Find where the given text appears and provide that cell's center as (x, y) coordinate. 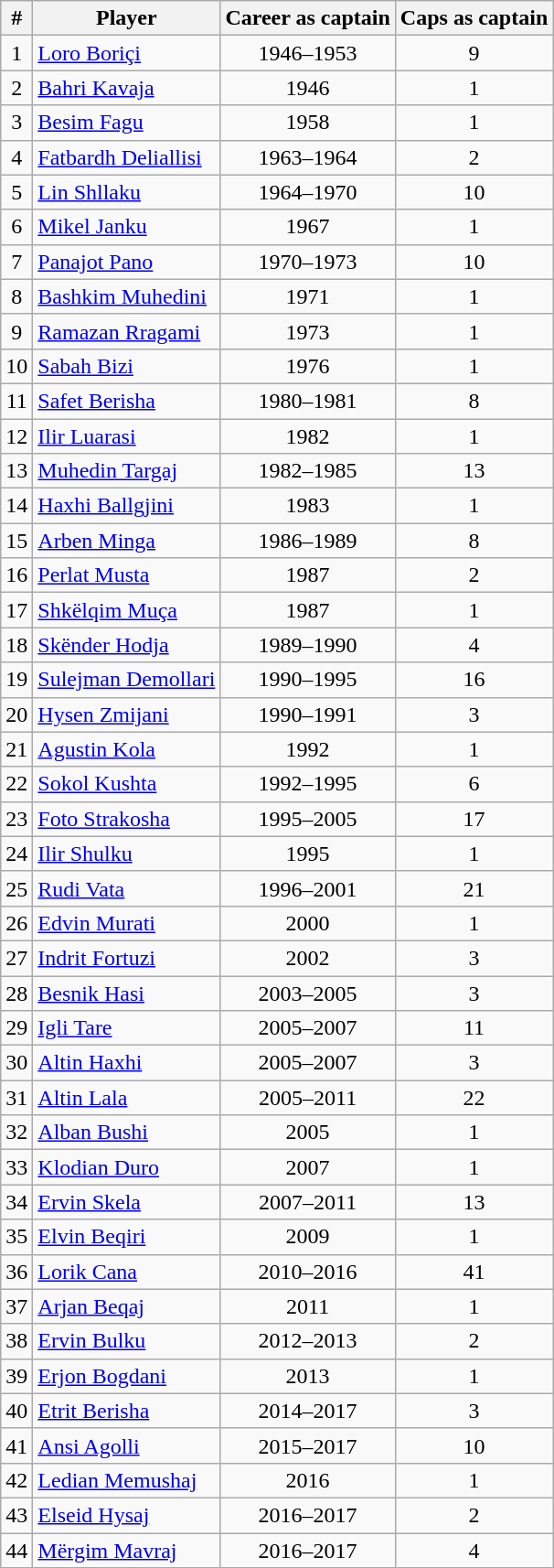
Ervin Skela (126, 1202)
Perlat Musta (126, 575)
Sulejman Demollari (126, 680)
Erjon Bogdani (126, 1376)
Etrit Berisha (126, 1411)
1967 (307, 227)
Rudi Vata (126, 888)
1995–2005 (307, 819)
37 (16, 1306)
2014–2017 (307, 1411)
30 (16, 1063)
2002 (307, 958)
43 (16, 1515)
Player (126, 18)
2005–2011 (307, 1098)
Ervin Bulku (126, 1341)
1980–1981 (307, 401)
1982 (307, 436)
2009 (307, 1237)
2010–2016 (307, 1272)
2015–2017 (307, 1445)
Caps as captain (474, 18)
Lin Shllaku (126, 192)
Agustin Kola (126, 749)
42 (16, 1480)
2007–2011 (307, 1202)
Bashkim Muhedini (126, 296)
1958 (307, 123)
Panajot Pano (126, 262)
2000 (307, 923)
Mikel Janku (126, 227)
Safet Berisha (126, 401)
1992–1995 (307, 784)
Altin Lala (126, 1098)
1990–1995 (307, 680)
Skënder Hodja (126, 645)
27 (16, 958)
2012–2013 (307, 1341)
31 (16, 1098)
34 (16, 1202)
Besim Fagu (126, 123)
Arben Minga (126, 541)
1971 (307, 296)
Haxhi Ballgjini (126, 506)
35 (16, 1237)
33 (16, 1167)
Career as captain (307, 18)
Edvin Murati (126, 923)
29 (16, 1028)
40 (16, 1411)
Foto Strakosha (126, 819)
Altin Haxhi (126, 1063)
26 (16, 923)
Loro Boriçi (126, 53)
28 (16, 993)
20 (16, 714)
19 (16, 680)
Ledian Memushaj (126, 1480)
# (16, 18)
Ilir Luarasi (126, 436)
Hysen Zmijani (126, 714)
Bahri Kavaja (126, 88)
5 (16, 192)
Indrit Fortuzi (126, 958)
Alban Bushi (126, 1133)
1989–1990 (307, 645)
25 (16, 888)
2011 (307, 1306)
1982–1985 (307, 471)
38 (16, 1341)
23 (16, 819)
Mërgim Mavraj (126, 1551)
14 (16, 506)
Ilir Shulku (126, 854)
2005 (307, 1133)
2003–2005 (307, 993)
1963–1964 (307, 157)
Ansi Agolli (126, 1445)
1983 (307, 506)
44 (16, 1551)
1964–1970 (307, 192)
Elseid Hysaj (126, 1515)
15 (16, 541)
Klodian Duro (126, 1167)
2013 (307, 1376)
Lorik Cana (126, 1272)
Ramazan Rragami (126, 331)
Elvin Beqiri (126, 1237)
1996–2001 (307, 888)
Shkëlqim Muça (126, 610)
1992 (307, 749)
1986–1989 (307, 541)
Besnik Hasi (126, 993)
Sokol Kushta (126, 784)
12 (16, 436)
1946 (307, 88)
Muhedin Targaj (126, 471)
Arjan Beqaj (126, 1306)
2016 (307, 1480)
Sabah Bizi (126, 366)
39 (16, 1376)
1970–1973 (307, 262)
18 (16, 645)
1995 (307, 854)
24 (16, 854)
7 (16, 262)
1976 (307, 366)
1946–1953 (307, 53)
1990–1991 (307, 714)
Igli Tare (126, 1028)
32 (16, 1133)
36 (16, 1272)
2007 (307, 1167)
Fatbardh Deliallisi (126, 157)
1973 (307, 331)
